Output the [x, y] coordinate of the center of the cell containing the given text.  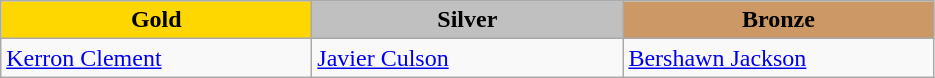
Bronze [778, 20]
Kerron Clement [156, 58]
Javier Culson [468, 58]
Bershawn Jackson [778, 58]
Silver [468, 20]
Gold [156, 20]
